Extract the (X, Y) coordinate from the center of the cell holding the provided text.  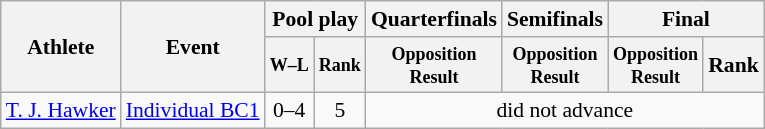
did not advance (565, 111)
Quarterfinals (434, 19)
5 (340, 111)
Semifinals (555, 19)
0–4 (290, 111)
Athlete (61, 47)
Individual BC1 (193, 111)
Event (193, 47)
Pool play (316, 19)
W–L (290, 65)
T. J. Hawker (61, 111)
Final (686, 19)
